Return [X, Y] of the center of cell containing provided text 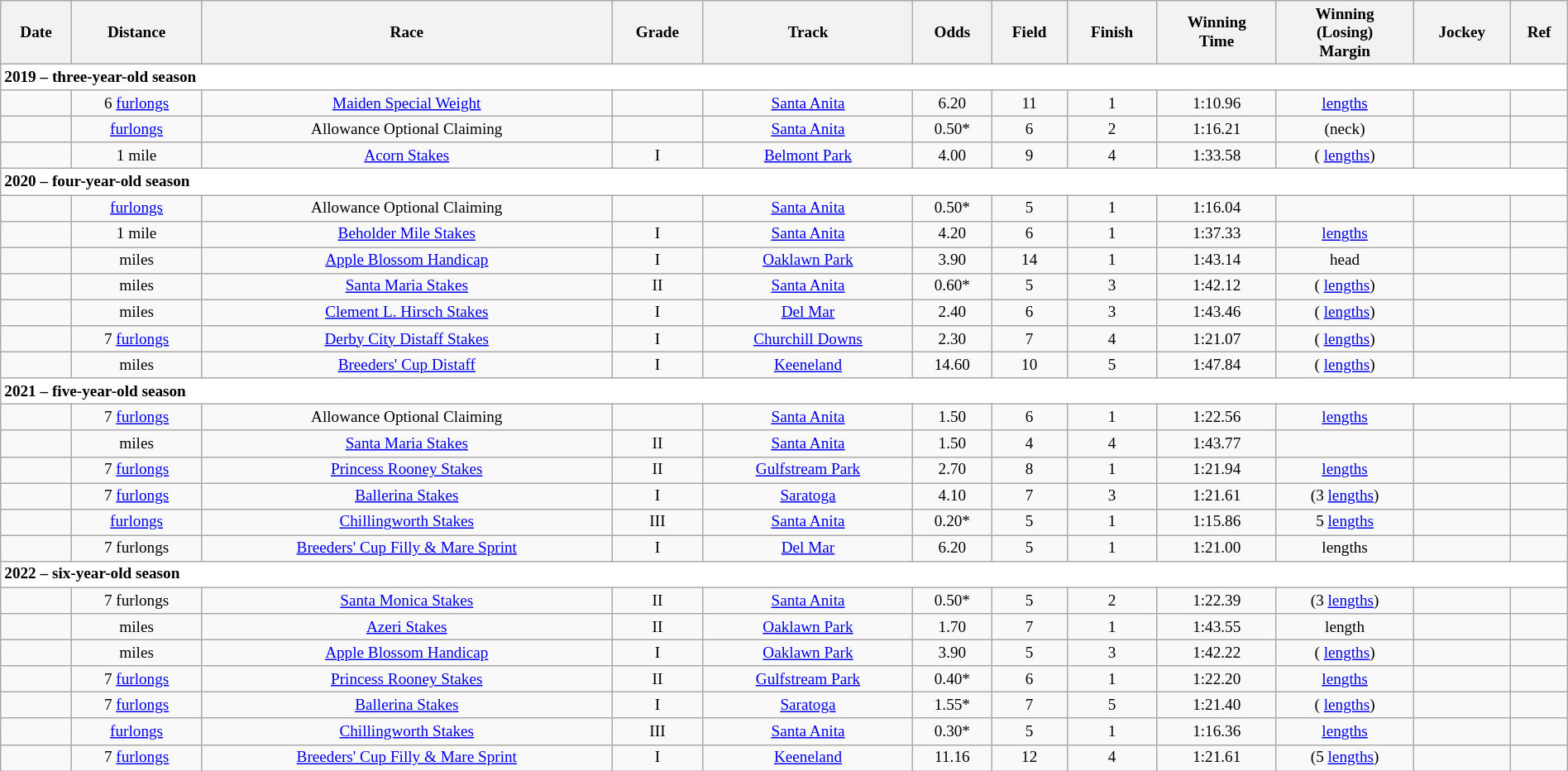
Ref [1539, 33]
2020 – four-year-old season [784, 182]
1:16.36 [1217, 731]
1:10.96 [1217, 103]
9 [1029, 156]
Grade [658, 33]
14 [1029, 261]
5 lengths [1345, 522]
1:37.33 [1217, 234]
8 [1029, 470]
2.40 [953, 313]
1:16.21 [1217, 129]
Azeri Stakes [407, 627]
Distance [136, 33]
Race [407, 33]
1:43.46 [1217, 313]
Jockey [1462, 33]
1:21.40 [1217, 706]
2.30 [953, 339]
Maiden Special Weight [407, 103]
Churchill Downs [808, 339]
1:33.58 [1217, 156]
Santa Monica Stakes [407, 601]
1:22.39 [1217, 601]
(5 lengths) [1345, 758]
1:43.77 [1217, 443]
Clement L. Hirsch Stakes [407, 313]
Date [36, 33]
Breeders' Cup Distaff [407, 365]
Derby City Distaff Stakes [407, 339]
1.70 [953, 627]
1:21.07 [1217, 339]
(neck) [1345, 129]
1:43.14 [1217, 261]
11.16 [953, 758]
1:42.12 [1217, 286]
11 [1029, 103]
0.40* [953, 679]
1:16.04 [1217, 208]
10 [1029, 365]
Winning(Losing)Margin [1345, 33]
12 [1029, 758]
1:22.56 [1217, 418]
Beholder Mile Stakes [407, 234]
1:22.20 [1217, 679]
Acorn Stakes [407, 156]
2022 – six-year-old season [784, 574]
4.20 [953, 234]
2021 – five-year-old season [784, 391]
Odds [953, 33]
Field [1029, 33]
4.00 [953, 156]
head [1345, 261]
Belmont Park [808, 156]
0.20* [953, 522]
0.60* [953, 286]
1:43.55 [1217, 627]
2019 – three-year-old season [784, 77]
2.70 [953, 470]
1:47.84 [1217, 365]
WinningTime [1217, 33]
1:42.22 [1217, 653]
0.30* [953, 731]
4.10 [953, 496]
1.55* [953, 706]
Finish [1111, 33]
1:21.00 [1217, 548]
Track [808, 33]
1:15.86 [1217, 522]
length [1345, 627]
14.60 [953, 365]
1:21.94 [1217, 470]
6 furlongs [136, 103]
